Scan for the cell matching the given text and deliver its [x, y] coordinate at center. 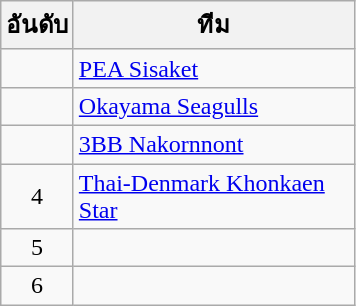
Thai-Denmark Khonkaen Star [214, 196]
ทีม [214, 26]
PEA Sisaket [214, 68]
6 [38, 286]
อันดับ [38, 26]
5 [38, 248]
4 [38, 196]
3BB Nakornnont [214, 144]
Okayama Seagulls [214, 106]
